Determine the [X, Y] coordinate at the center of the cell enclosing the given text.  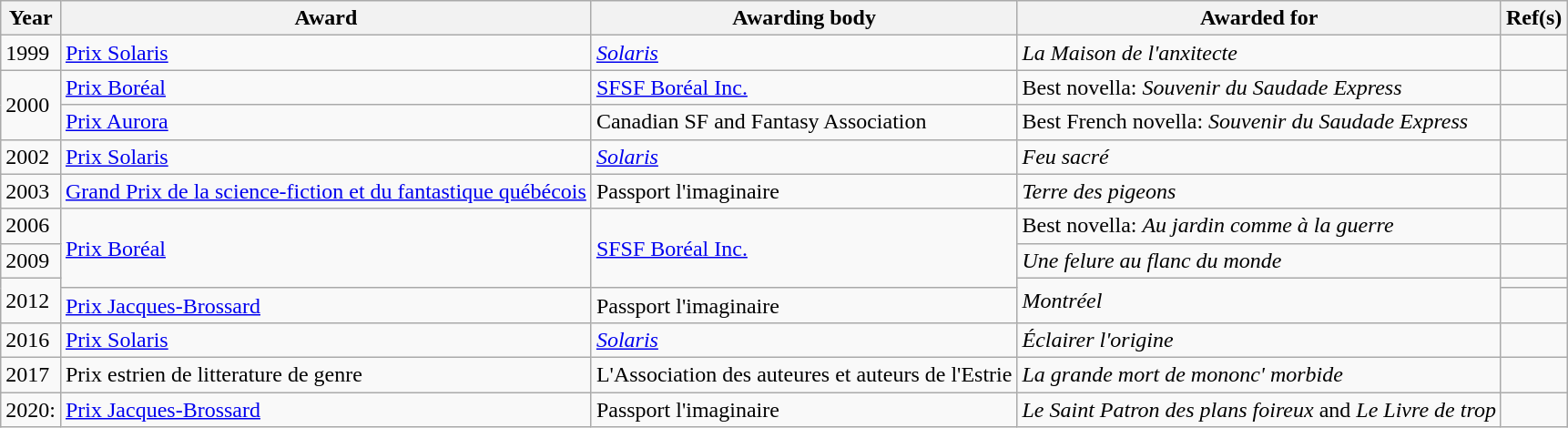
Le Saint Patron des plans foireux and Le Livre de trop [1258, 409]
2006 [31, 226]
Ref(s) [1533, 18]
Best French novella: Souvenir du Saudade Express [1258, 122]
2009 [31, 260]
Best novella: Au jardin comme à la guerre [1258, 226]
La grande mort de mononc' morbide [1258, 374]
L'Association des auteures et auteurs de l'Estrie [804, 374]
Feu sacré [1258, 157]
Year [31, 18]
Canadian SF and Fantasy Association [804, 122]
Éclairer l'origine [1258, 340]
La Maison de l'anxitecte [1258, 53]
2016 [31, 340]
2000 [31, 105]
2002 [31, 157]
2017 [31, 374]
Award [326, 18]
Best novella: Souvenir du Saudade Express [1258, 87]
1999 [31, 53]
Montréel [1258, 301]
Awarding body [804, 18]
Terre des pigeons [1258, 191]
Grand Prix de la science-fiction et du fantastique québécois [326, 191]
Une felure au flanc du monde [1258, 260]
2003 [31, 191]
Awarded for [1258, 18]
2012 [31, 301]
Prix Aurora [326, 122]
Prix estrien de litterature de genre [326, 374]
2020: [31, 409]
